Capture the cell that displays the provided text and extract its (x, y) central coordinate. 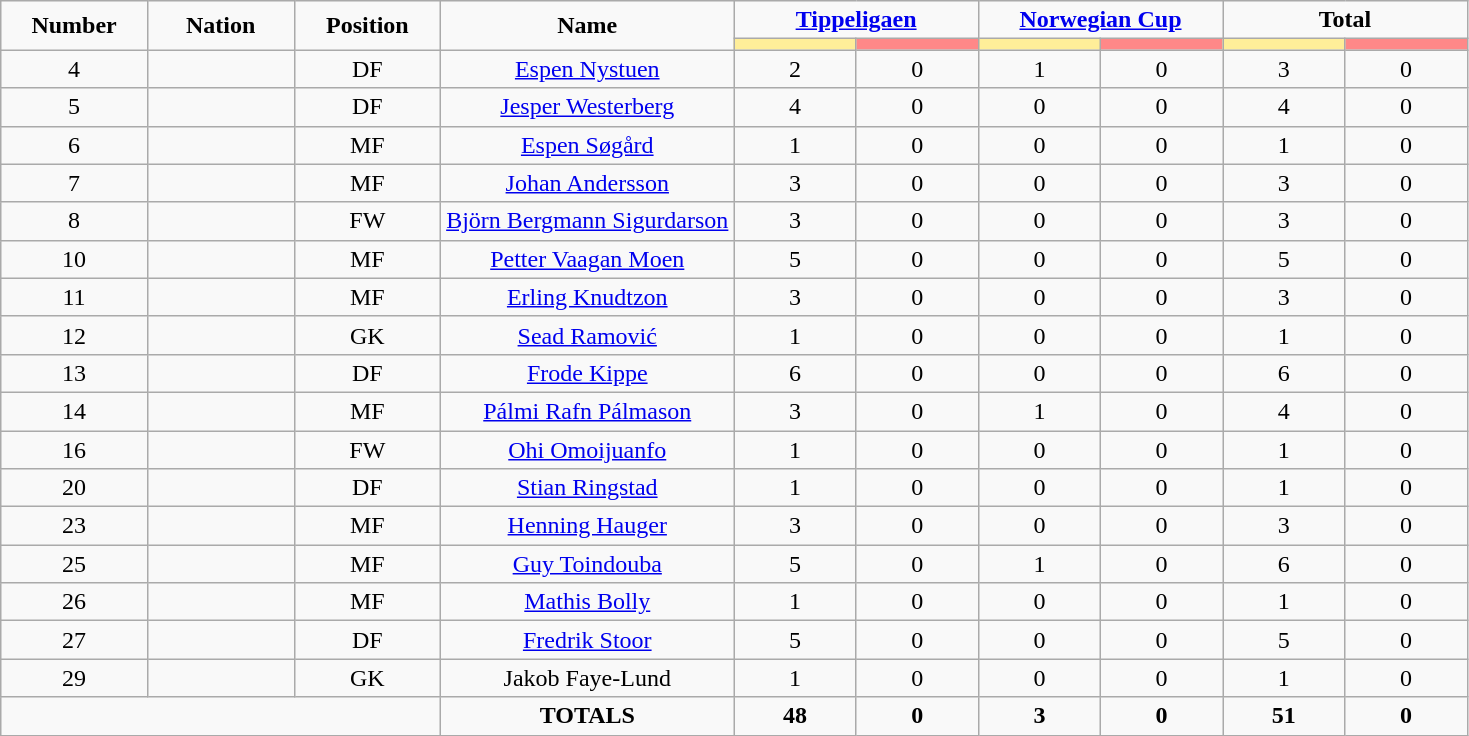
Stian Ringstad (588, 488)
11 (74, 297)
Henning Hauger (588, 526)
13 (74, 373)
12 (74, 335)
23 (74, 526)
14 (74, 411)
Name (588, 26)
7 (74, 183)
Guy Toindouba (588, 564)
Espen Nystuen (588, 69)
27 (74, 640)
Mathis Bolly (588, 602)
20 (74, 488)
29 (74, 678)
Ohi Omoijuanfo (588, 449)
51 (1284, 716)
Norwegian Cup (1100, 20)
Number (74, 26)
Erling Knudtzon (588, 297)
8 (74, 221)
Nation (220, 26)
10 (74, 259)
2 (795, 69)
Fredrik Stoor (588, 640)
Espen Søgård (588, 145)
26 (74, 602)
Total (1345, 20)
TOTALS (588, 716)
16 (74, 449)
Frode Kippe (588, 373)
Position (368, 26)
Pálmi Rafn Pálmason (588, 411)
Johan Andersson (588, 183)
Jakob Faye-Lund (588, 678)
Tippeligaen (856, 20)
Björn Bergmann Sigurdarson (588, 221)
Petter Vaagan Moen (588, 259)
25 (74, 564)
48 (795, 716)
Jesper Westerberg (588, 107)
Sead Ramović (588, 335)
